Scan for the cell matching the given text and deliver its (x, y) coordinate at center. 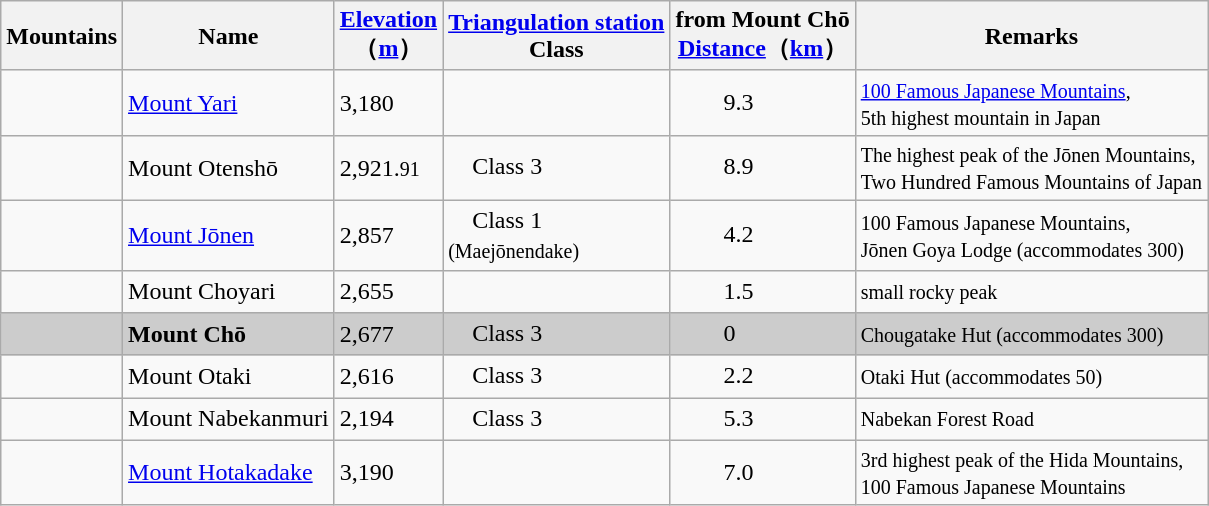
Mount Jōnen (229, 235)
3rd highest peak of the Hida Mountains,100 Famous Japanese Mountains (1031, 472)
2,857 (388, 235)
4.2 (762, 235)
100 Famous Japanese Mountains, Jōnen Goya Lodge (accommodates 300) (1031, 235)
7.0 (762, 472)
3,190 (388, 472)
0 (762, 334)
2,677 (388, 334)
100 Famous Japanese Mountains,5th highest mountain in Japan (1031, 102)
from Mount ChōDistance（km） (762, 36)
Mount Hotakadake (229, 472)
Mount Nabekanmuri (229, 420)
small rocky peak (1031, 292)
8.9 (762, 168)
Mount Otaki (229, 376)
2,616 (388, 376)
Mount Chō (229, 334)
9.3 (762, 102)
Otaki Hut (accommodates 50) (1031, 376)
Elevation（m） (388, 36)
5.3 (762, 420)
2.2 (762, 376)
Mount Choyari (229, 292)
Chougatake Hut (accommodates 300) (1031, 334)
Nabekan Forest Road (1031, 420)
Name (229, 36)
Mountains (62, 36)
1.5 (762, 292)
Mount Otenshō (229, 168)
Triangulation stationClass (556, 36)
2,194 (388, 420)
Class 1(Maejōnendake) (556, 235)
Remarks (1031, 36)
3,180 (388, 102)
2,655 (388, 292)
The highest peak of the Jōnen Mountains,Two Hundred Famous Mountains of Japan (1031, 168)
Mount Yari (229, 102)
2,921.91 (388, 168)
